Return (x, y) of the center of cell containing provided text 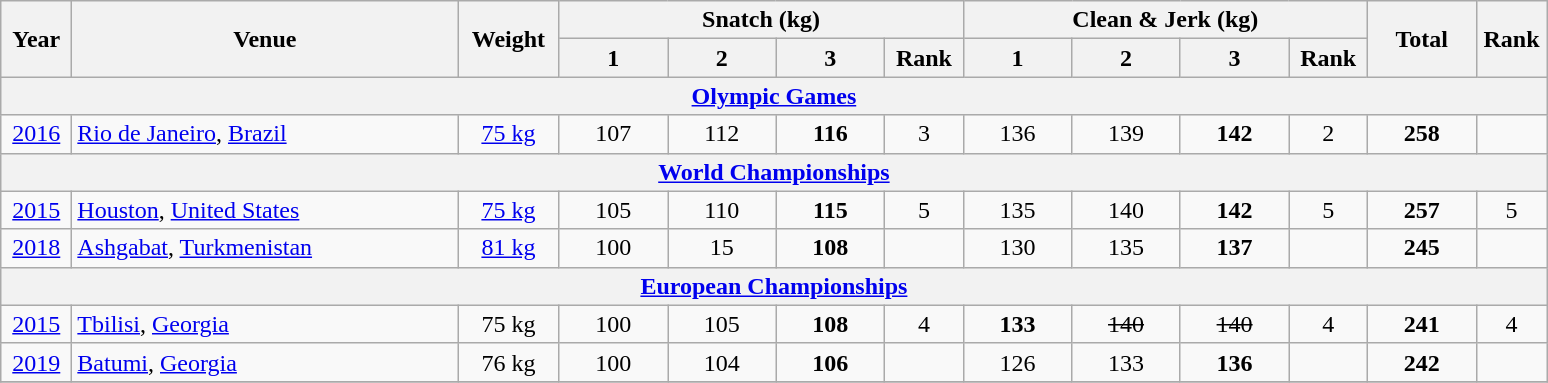
2019 (36, 362)
258 (1422, 134)
Tbilisi, Georgia (265, 324)
Snatch (kg) (761, 20)
15 (722, 248)
Ashgabat, Turkmenistan (265, 248)
81 kg (508, 248)
76 kg (508, 362)
126 (1018, 362)
Weight (508, 39)
245 (1422, 248)
139 (1126, 134)
Total (1422, 39)
Clean & Jerk (kg) (1165, 20)
106 (830, 362)
242 (1422, 362)
European Championships (774, 286)
Year (36, 39)
112 (722, 134)
130 (1018, 248)
Venue (265, 39)
Houston, United States (265, 210)
Batumi, Georgia (265, 362)
2018 (36, 248)
107 (614, 134)
110 (722, 210)
257 (1422, 210)
104 (722, 362)
115 (830, 210)
241 (1422, 324)
Rio de Janeiro, Brazil (265, 134)
137 (1234, 248)
2016 (36, 134)
116 (830, 134)
Olympic Games (774, 96)
World Championships (774, 172)
